Determine the [x, y] coordinate at the center of the cell enclosing the given text.  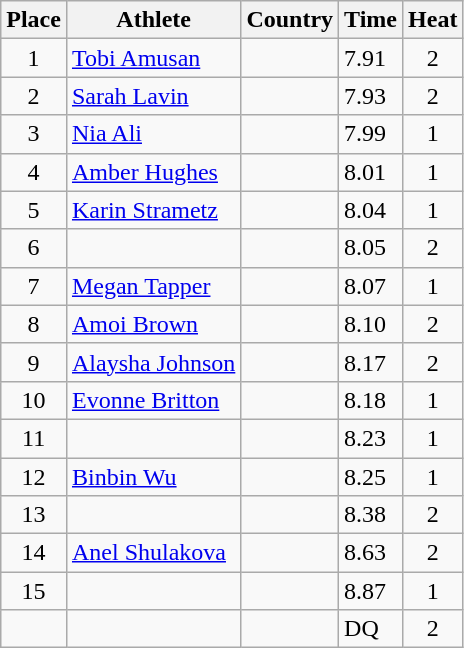
4 [34, 172]
8.04 [371, 210]
8.23 [371, 438]
Time [371, 20]
Amber Hughes [153, 172]
12 [34, 477]
8.38 [371, 515]
Evonne Britton [153, 400]
Karin Strametz [153, 210]
13 [34, 515]
8.18 [371, 400]
Binbin Wu [153, 477]
9 [34, 362]
Megan Tapper [153, 286]
Athlete [153, 20]
8 [34, 324]
8.10 [371, 324]
8.63 [371, 553]
15 [34, 591]
7.91 [371, 58]
14 [34, 553]
Country [290, 20]
8.17 [371, 362]
8.87 [371, 591]
Tobi Amusan [153, 58]
Amoi Brown [153, 324]
Anel Shulakova [153, 553]
DQ [371, 629]
8.25 [371, 477]
6 [34, 248]
8.01 [371, 172]
8.05 [371, 248]
5 [34, 210]
10 [34, 400]
11 [34, 438]
7.99 [371, 134]
8.07 [371, 286]
Place [34, 20]
7 [34, 286]
Heat [433, 20]
Sarah Lavin [153, 96]
3 [34, 134]
Nia Ali [153, 134]
Alaysha Johnson [153, 362]
7.93 [371, 96]
